Locate the cell with the specified text and output its [X, Y] center coordinate. 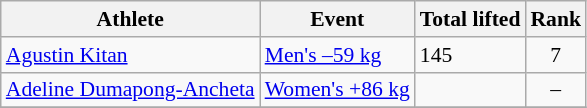
Rank [556, 19]
Total lifted [470, 19]
145 [470, 55]
– [556, 90]
Agustin Kitan [130, 55]
Adeline Dumapong-Ancheta [130, 90]
7 [556, 55]
Men's –59 kg [338, 55]
Event [338, 19]
Athlete [130, 19]
Women's +86 kg [338, 90]
